Locate the cell with the specified text and output its (X, Y) center coordinate. 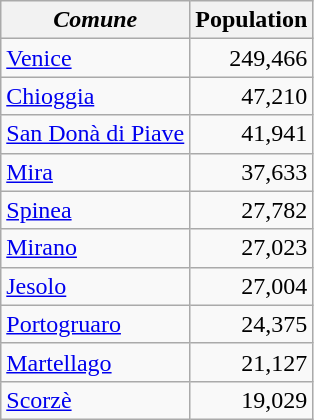
27,023 (252, 248)
Mirano (96, 248)
Scorzè (96, 400)
Population (252, 20)
San Donà di Piave (96, 134)
Portogruaro (96, 324)
21,127 (252, 362)
37,633 (252, 172)
Mira (96, 172)
Jesolo (96, 286)
Martellago (96, 362)
Venice (96, 58)
Comune (96, 20)
249,466 (252, 58)
27,004 (252, 286)
27,782 (252, 210)
19,029 (252, 400)
41,941 (252, 134)
Spinea (96, 210)
Chioggia (96, 96)
47,210 (252, 96)
24,375 (252, 324)
